Capture the cell that displays the provided text and extract its (x, y) central coordinate. 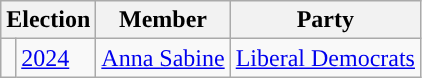
Party (325, 20)
Liberal Democrats (325, 58)
Election (48, 20)
Anna Sabine (163, 58)
Member (163, 20)
2024 (56, 58)
